Pinpoint the cell where the given text exists, returning its (X, Y) midpoint coordinate. 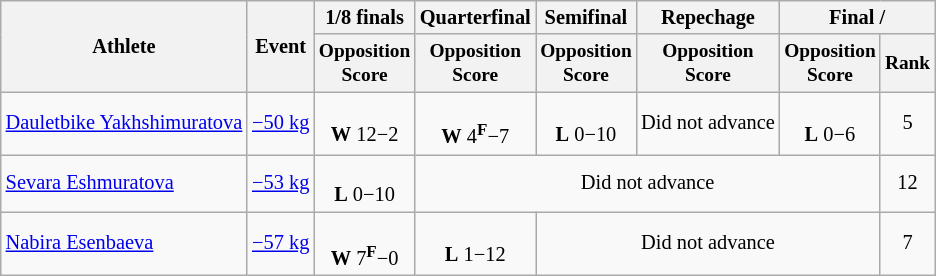
5 (907, 122)
L 0−6 (830, 122)
Rank (907, 62)
Dauletbike Yakhshimuratova (124, 122)
W 4F−7 (476, 122)
W 12−2 (364, 122)
7 (907, 244)
Nabira Esenbaeva (124, 244)
−50 kg (280, 122)
Quarterfinal (476, 17)
Event (280, 46)
−57 kg (280, 244)
Final / (858, 17)
Sevara Eshmuratova (124, 183)
−53 kg (280, 183)
1/8 finals (364, 17)
12 (907, 183)
Athlete (124, 46)
W 7F−0 (364, 244)
Semifinal (586, 17)
L 1−12 (476, 244)
Repechage (708, 17)
